Return the [x, y] coordinate for the center point of the cell that contains the specified text.  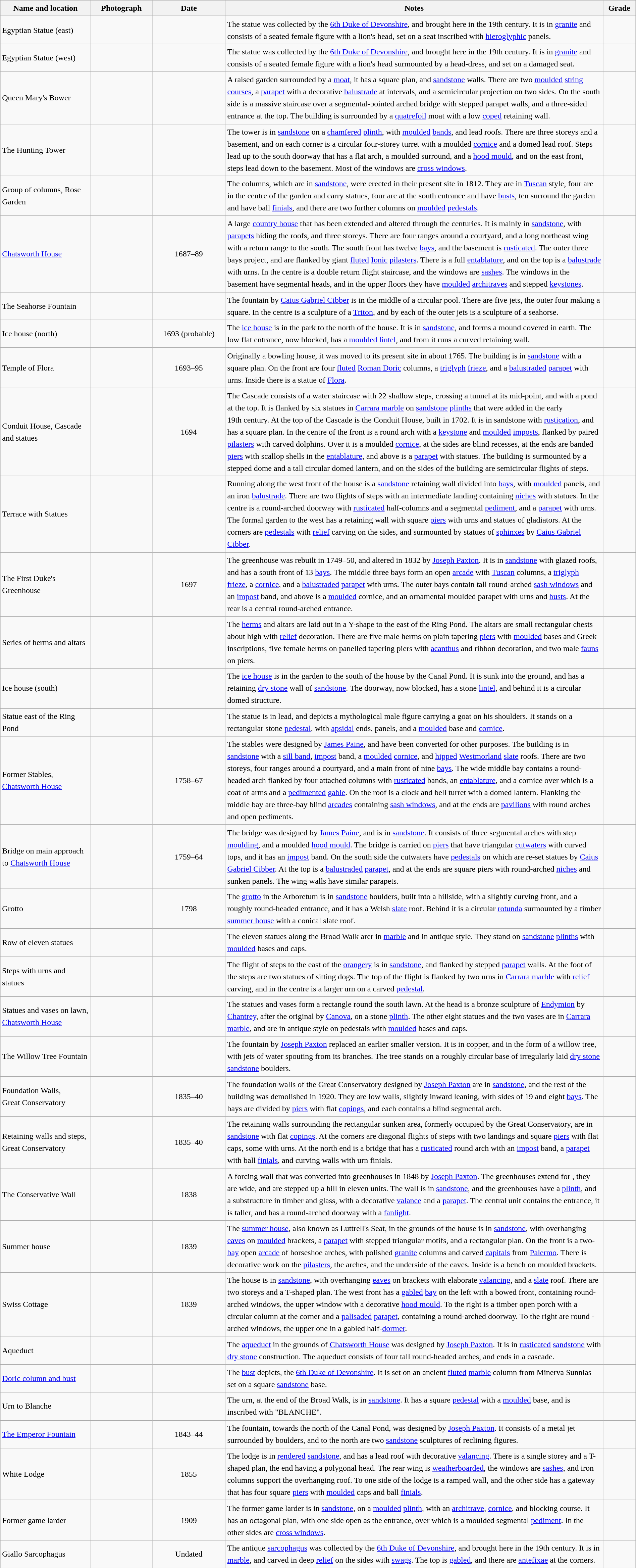
Statues and vases on lawn,Chatsworth House [46, 1016]
Grotto [46, 909]
1759–64 [189, 856]
Series of herms and altars [46, 642]
Notes [414, 8]
Name and location [46, 8]
1693 (probable) [189, 334]
1909 [189, 1520]
White Lodge [46, 1474]
Urn to Blanche [46, 1406]
Egyptian Statue (east) [46, 30]
Queen Mary's Bower [46, 98]
Giallo Sarcophagus [46, 1554]
Bridge on main approach to Chatsworth House [46, 856]
1798 [189, 909]
Group of columns, Rose Garden [46, 196]
Doric column and bust [46, 1379]
The urn, at the end of the Broad Walk, is in sandstone. It has a square pedestal with a moulded base, and is inscribed with "BLANCHE". [414, 1406]
Former Stables,Chatsworth House [46, 781]
The Seahorse Fountain [46, 306]
Summer house [46, 1246]
The eleven statues along the Broad Walk arer in marble and in antique style. They stand on sandstone plinths with moulded bases and caps. [414, 942]
Chatsworth House [46, 254]
The bust depicts, the 6th Duke of Devonshire. It is set on an ancient fluted marble column from Minerva Sunnias set on a square sandstone base. [414, 1379]
Undated [189, 1554]
Grade [619, 8]
Former game larder [46, 1520]
Ice house (south) [46, 689]
Egyptian Statue (west) [46, 58]
Statue east of the Ring Pond [46, 722]
1838 [189, 1194]
Ice house (north) [46, 334]
Temple of Flora [46, 368]
Steps with urns and statues [46, 977]
Retaining walls and steps,Great Conservatory [46, 1142]
Date [189, 8]
The Hunting Tower [46, 150]
The First Duke's Greenhouse [46, 585]
The Willow Tree Fountain [46, 1057]
1697 [189, 585]
1758–67 [189, 781]
Aqueduct [46, 1351]
1694 [189, 432]
The Emperor Fountain [46, 1434]
Swiss Cottage [46, 1304]
Terrace with Statues [46, 514]
Foundation Walls,Great Conservatory [46, 1096]
1843–44 [189, 1434]
1855 [189, 1474]
Conduit House, Cascade and statues [46, 432]
1693–95 [189, 368]
Row of eleven statues [46, 942]
1687–89 [189, 254]
The Conservative Wall [46, 1194]
Photograph [121, 8]
